Detect which cell encompasses the target text, then output its [x, y] center coordinate. 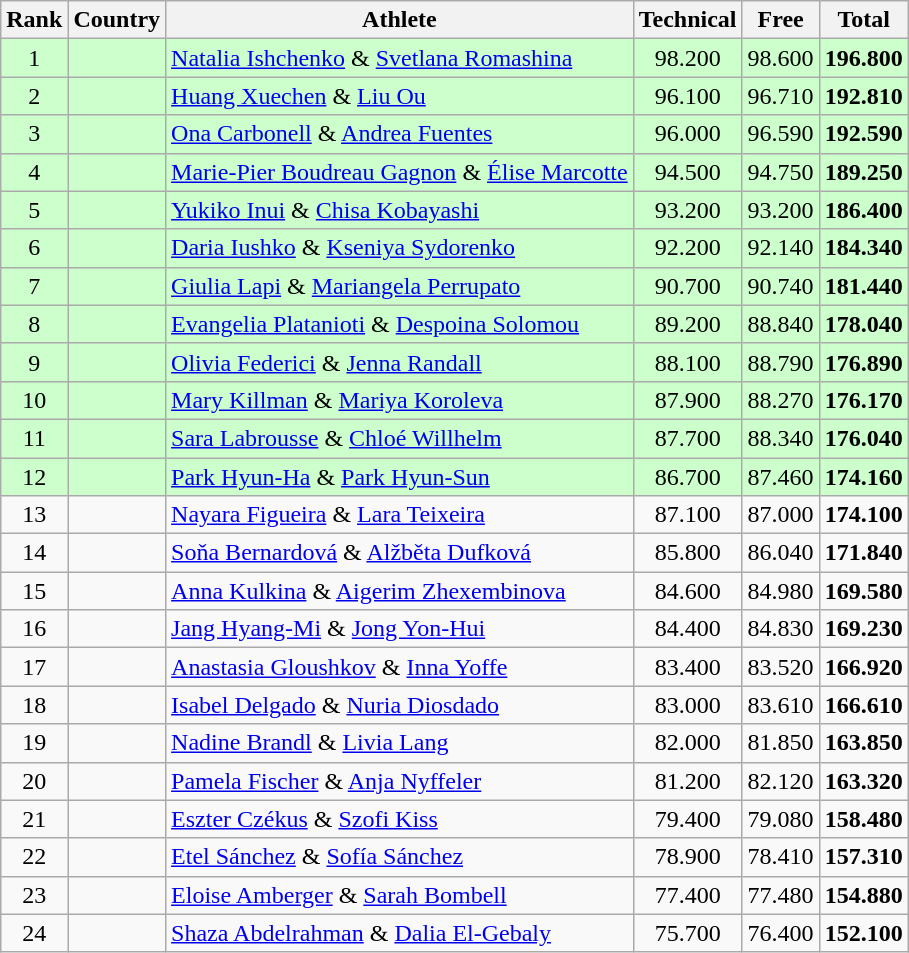
Jang Hyang-Mi & Jong Yon-Hui [400, 629]
Yukiko Inui & Chisa Kobayashi [400, 210]
18 [34, 705]
15 [34, 591]
189.250 [864, 172]
24 [34, 933]
Huang Xuechen & Liu Ou [400, 96]
Isabel Delgado & Nuria Diosdado [400, 705]
87.000 [780, 515]
Marie-Pier Boudreau Gagnon & Élise Marcotte [400, 172]
77.480 [780, 895]
92.200 [688, 248]
96.000 [688, 134]
84.830 [780, 629]
Evangelia Platanioti & Despoina Solomou [400, 324]
81.200 [688, 781]
81.850 [780, 743]
Eloise Amberger & Sarah Bombell [400, 895]
88.840 [780, 324]
192.590 [864, 134]
79.080 [780, 819]
8 [34, 324]
166.920 [864, 667]
2 [34, 96]
96.590 [780, 134]
13 [34, 515]
89.200 [688, 324]
192.810 [864, 96]
83.610 [780, 705]
86.040 [780, 553]
82.120 [780, 781]
87.460 [780, 477]
154.880 [864, 895]
16 [34, 629]
176.170 [864, 400]
90.700 [688, 286]
21 [34, 819]
163.320 [864, 781]
181.440 [864, 286]
4 [34, 172]
Anna Kulkina & Aigerim Zhexembinova [400, 591]
152.100 [864, 933]
12 [34, 477]
87.100 [688, 515]
82.000 [688, 743]
Free [780, 20]
157.310 [864, 857]
Rank [34, 20]
5 [34, 210]
178.040 [864, 324]
1 [34, 58]
78.410 [780, 857]
Country [117, 20]
88.100 [688, 362]
Nayara Figueira & Lara Teixeira [400, 515]
76.400 [780, 933]
Daria Iushko & Kseniya Sydorenko [400, 248]
87.900 [688, 400]
14 [34, 553]
Nadine Brandl & Livia Lang [400, 743]
176.040 [864, 438]
Technical [688, 20]
10 [34, 400]
169.580 [864, 591]
Natalia Ishchenko & Svetlana Romashina [400, 58]
158.480 [864, 819]
96.100 [688, 96]
84.980 [780, 591]
85.800 [688, 553]
94.750 [780, 172]
19 [34, 743]
17 [34, 667]
22 [34, 857]
Giulia Lapi & Mariangela Perrupato [400, 286]
9 [34, 362]
86.700 [688, 477]
88.270 [780, 400]
84.600 [688, 591]
Eszter Czékus & Szofi Kiss [400, 819]
77.400 [688, 895]
Athlete [400, 20]
Etel Sánchez & Sofía Sánchez [400, 857]
196.800 [864, 58]
Total [864, 20]
96.710 [780, 96]
23 [34, 895]
184.340 [864, 248]
Park Hyun-Ha & Park Hyun-Sun [400, 477]
83.520 [780, 667]
176.890 [864, 362]
Pamela Fischer & Anja Nyffeler [400, 781]
79.400 [688, 819]
174.160 [864, 477]
98.200 [688, 58]
88.790 [780, 362]
Olivia Federici & Jenna Randall [400, 362]
88.340 [780, 438]
7 [34, 286]
Shaza Abdelrahman & Dalia El-Gebaly [400, 933]
6 [34, 248]
163.850 [864, 743]
11 [34, 438]
3 [34, 134]
Ona Carbonell & Andrea Fuentes [400, 134]
94.500 [688, 172]
Soňa Bernardová & Alžběta Dufková [400, 553]
20 [34, 781]
169.230 [864, 629]
90.740 [780, 286]
83.400 [688, 667]
84.400 [688, 629]
171.840 [864, 553]
186.400 [864, 210]
Anastasia Gloushkov & Inna Yoffe [400, 667]
87.700 [688, 438]
Sara Labrousse & Chloé Willhelm [400, 438]
83.000 [688, 705]
75.700 [688, 933]
174.100 [864, 515]
Mary Killman & Mariya Koroleva [400, 400]
92.140 [780, 248]
78.900 [688, 857]
98.600 [780, 58]
166.610 [864, 705]
